Capture the cell that displays the provided text and extract its (x, y) central coordinate. 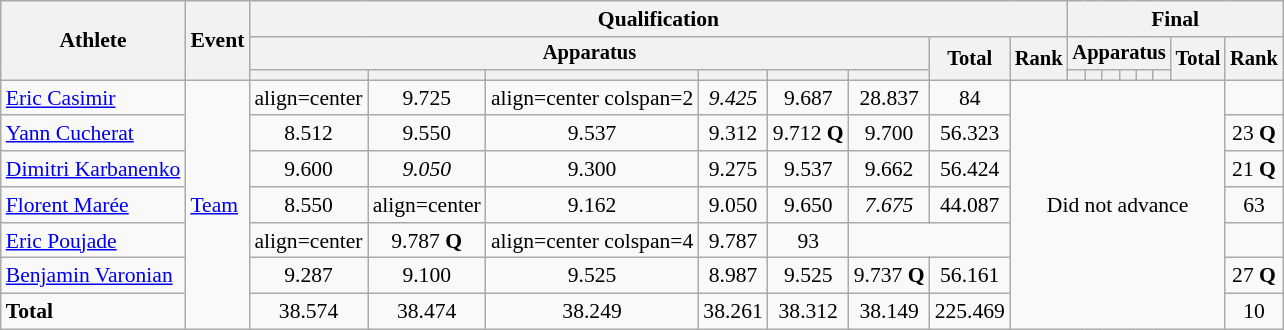
Benjamin Varonian (94, 276)
9.737 Q (890, 276)
Team (217, 204)
9.425 (732, 98)
93 (808, 241)
9.550 (427, 134)
9.700 (890, 134)
23 Q (1254, 134)
21 Q (1254, 169)
56.323 (970, 134)
9.662 (890, 169)
9.275 (732, 169)
9.100 (427, 276)
align=center colspan=4 (592, 241)
225.469 (970, 312)
9.162 (592, 205)
Eric Poujade (94, 241)
8.987 (732, 276)
9.287 (308, 276)
8.512 (308, 134)
Yann Cucherat (94, 134)
9.687 (808, 98)
9.300 (592, 169)
Dimitri Karbanenko (94, 169)
44.087 (970, 205)
Did not advance (1118, 204)
9.600 (308, 169)
Final (1174, 19)
63 (1254, 205)
align=center colspan=2 (592, 98)
38.474 (427, 312)
9.725 (427, 98)
84 (970, 98)
9.312 (732, 134)
9.787 (732, 241)
Athlete (94, 40)
38.574 (308, 312)
56.161 (970, 276)
9.712 Q (808, 134)
27 Q (1254, 276)
8.550 (308, 205)
10 (1254, 312)
Qualification (658, 19)
Event (217, 40)
56.424 (970, 169)
9.787 Q (427, 241)
28.837 (890, 98)
38.261 (732, 312)
38.312 (808, 312)
Eric Casimir (94, 98)
Florent Marée (94, 205)
9.650 (808, 205)
38.249 (592, 312)
7.675 (890, 205)
38.149 (890, 312)
